Return (X, Y) of the center of cell containing provided text 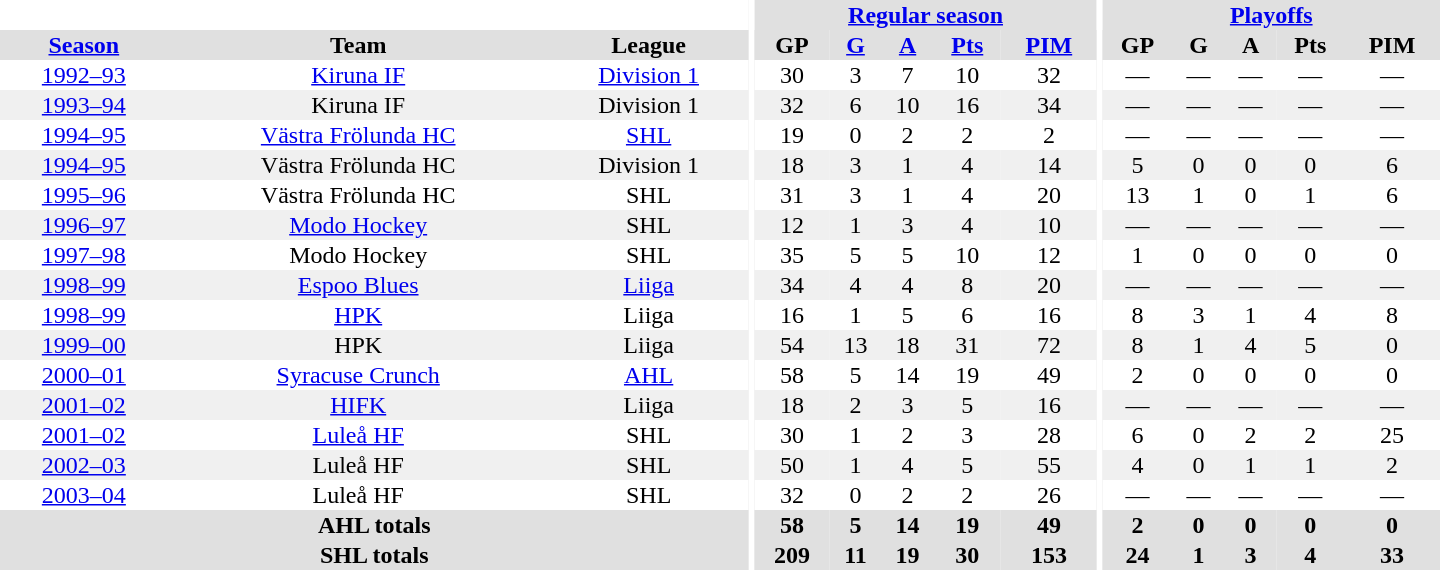
1993–94 (84, 105)
24 (1137, 555)
1999–00 (84, 345)
50 (792, 465)
Team (358, 45)
1996–97 (84, 225)
Playoffs (1271, 15)
AHL totals (374, 525)
35 (792, 255)
209 (792, 555)
Syracuse Crunch (358, 375)
League (649, 45)
1992–93 (84, 75)
54 (792, 345)
SHL totals (374, 555)
11 (856, 555)
Regular season (925, 15)
7 (908, 75)
153 (1049, 555)
2000–01 (84, 375)
28 (1049, 435)
72 (1049, 345)
HIFK (358, 405)
Espoo Blues (358, 285)
33 (1392, 555)
1997–98 (84, 255)
1995–96 (84, 195)
Season (84, 45)
25 (1392, 435)
55 (1049, 465)
2003–04 (84, 495)
26 (1049, 495)
AHL (649, 375)
2002–03 (84, 465)
